Return the [x, y] coordinate for the center point of the cell that contains the specified text.  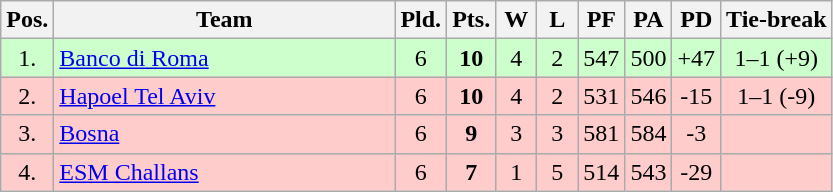
543 [648, 172]
PD [696, 20]
7 [472, 172]
W [516, 20]
1–1 (-9) [777, 96]
5 [558, 172]
Pld. [421, 20]
581 [602, 134]
Tie-break [777, 20]
547 [602, 58]
4. [28, 172]
1–1 (+9) [777, 58]
+47 [696, 58]
546 [648, 96]
-3 [696, 134]
L [558, 20]
ESM Challans [224, 172]
Hapoel Tel Aviv [224, 96]
Bosna [224, 134]
1 [516, 172]
3. [28, 134]
Team [224, 20]
2. [28, 96]
PA [648, 20]
Banco di Roma [224, 58]
Pts. [472, 20]
514 [602, 172]
9 [472, 134]
-29 [696, 172]
Pos. [28, 20]
PF [602, 20]
531 [602, 96]
1. [28, 58]
-15 [696, 96]
500 [648, 58]
584 [648, 134]
